Pinpoint the cell where the given text exists, returning its (X, Y) midpoint coordinate. 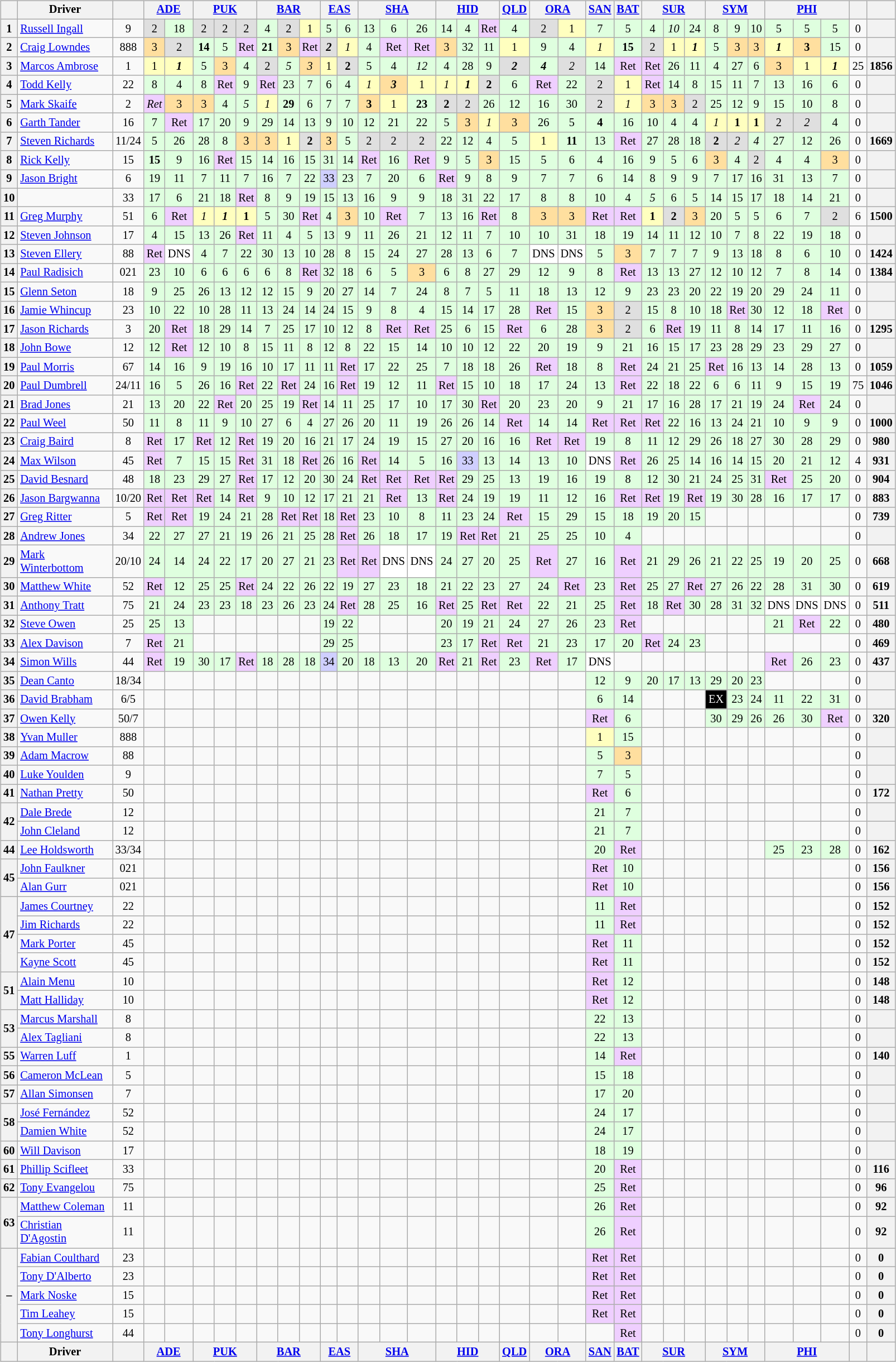
1046 (881, 386)
Matthew White (65, 587)
Phillip Scifleet (65, 1169)
Jim Richards (65, 925)
140 (881, 1057)
60 (9, 1150)
Steven Richards (65, 141)
162 (881, 850)
Paul Radisich (65, 273)
Paul Morris (65, 367)
56 (9, 1075)
EX (716, 699)
904 (881, 479)
Allan Simonsen (65, 1094)
62 (9, 1188)
John Bowe (65, 348)
Tim Leahey (65, 1314)
320 (881, 718)
42 (9, 822)
Tony Longhurst (65, 1333)
Glenn Seton (65, 291)
10/20 (128, 498)
37 (9, 718)
38 (9, 737)
172 (881, 794)
Alan Gurr (65, 888)
63 (9, 1222)
6/5 (128, 699)
Anthony Tratt (65, 606)
36 (9, 699)
Paul Dumbrell (65, 386)
55 (9, 1057)
40 (9, 775)
Luke Youlden (65, 775)
James Courtney (65, 906)
Steven Johnson (65, 236)
Simon Wills (65, 662)
Christian D'Agostin (65, 1232)
437 (881, 662)
Jason Richards (65, 329)
Tony Evangelou (65, 1188)
53 (9, 1028)
469 (881, 643)
18/34 (128, 681)
619 (881, 587)
Marcus Marshall (65, 1019)
Max Wilson (65, 461)
Marcos Ambrose (65, 66)
Alex Tagliani (65, 1038)
– (9, 1295)
Will Davison (65, 1150)
1856 (881, 66)
Dean Canto (65, 681)
Yvan Muller (65, 737)
Mark Skaife (65, 104)
Jamie Whincup (65, 310)
61 (9, 1169)
1384 (881, 273)
48 (128, 479)
Damien White (65, 1131)
39 (9, 756)
Brad Jones (65, 404)
668 (881, 562)
96 (881, 1188)
1000 (881, 423)
Lee Holdsworth (65, 850)
Rick Kelly (65, 160)
50/7 (128, 718)
1669 (881, 141)
Jason Bright (65, 179)
Steve Owen (65, 625)
Mark Winterbottom (65, 562)
Garth Tander (65, 123)
Cameron McLean (65, 1075)
Andrew Jones (65, 536)
11/24 (128, 141)
980 (881, 442)
David Besnard (65, 479)
John Faulkner (65, 869)
35 (9, 681)
33/34 (128, 850)
John Cleland (65, 831)
58 (9, 1122)
20/10 (128, 562)
883 (881, 498)
Kayne Scott (65, 962)
1500 (881, 217)
67 (128, 367)
480 (881, 625)
Greg Murphy (65, 217)
Matt Halliday (65, 1000)
Craig Baird (65, 442)
José Fernández (65, 1113)
Fabian Coulthard (65, 1258)
Paul Weel (65, 423)
Steven Ellery (65, 254)
116 (881, 1169)
Craig Lowndes (65, 47)
Nathan Pretty (65, 794)
Greg Ritter (65, 517)
David Brabham (65, 699)
Alain Menu (65, 981)
Tony D'Alberto (65, 1277)
Warren Luff (65, 1057)
Mark Porter (65, 944)
Mark Noske (65, 1296)
Dale Brede (65, 812)
57 (9, 1094)
24/11 (128, 386)
931 (881, 461)
511 (881, 606)
1295 (881, 329)
739 (881, 517)
1059 (881, 367)
Russell Ingall (65, 28)
1424 (881, 254)
Alex Davison (65, 643)
41 (9, 794)
Owen Kelly (65, 718)
Jason Bargwanna (65, 498)
Adam Macrow (65, 756)
47 (9, 934)
Matthew Coleman (65, 1207)
Todd Kelly (65, 85)
